Provide the (X, Y) coordinate of the cell's center where the given text is located.  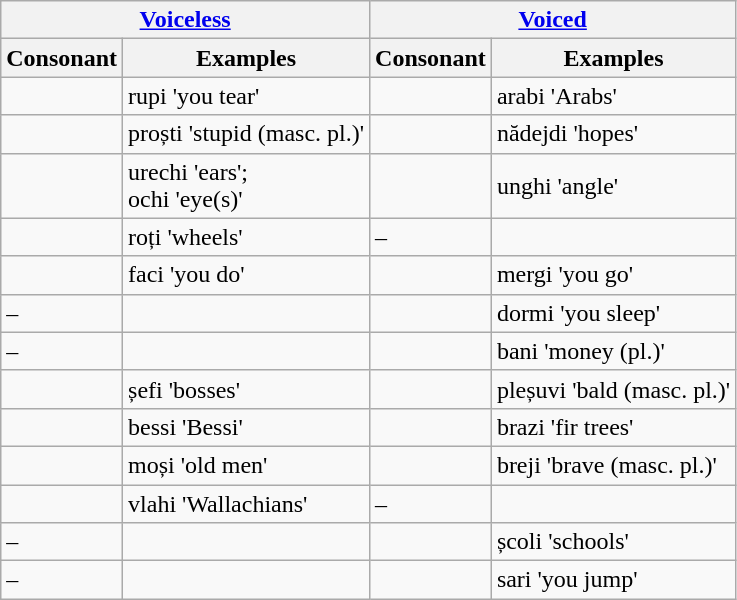
urechi 'ears';ochi 'eye(s)' (246, 186)
Voiceless (186, 20)
Voiced (553, 20)
arabi 'Arabs' (613, 96)
unghi 'angle' (613, 186)
moși 'old men' (246, 465)
faci 'you do' (246, 275)
șefi 'bosses' (246, 389)
pleșuvi 'bald (masc. pl.)' (613, 389)
mergi 'you go' (613, 275)
proști 'stupid (masc. pl.)' (246, 134)
rupi 'you tear' (246, 96)
dormi 'you sleep' (613, 313)
vlahi 'Wallachians' (246, 503)
roți 'wheels' (246, 237)
bessi 'Bessi' (246, 427)
sari 'you jump' (613, 580)
școli 'schools' (613, 542)
breji 'brave (masc. pl.)' (613, 465)
nădejdi 'hopes' (613, 134)
brazi 'fir trees' (613, 427)
bani 'money (pl.)' (613, 351)
